For the text-containing cell, return its midpoint in [x, y] coordinate format. 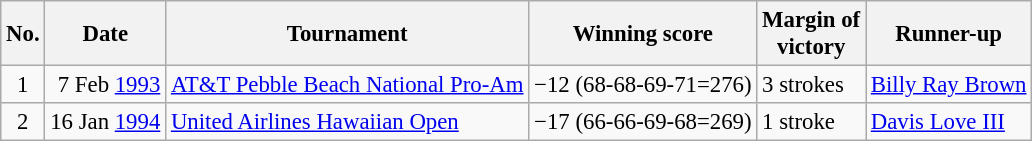
2 [23, 122]
No. [23, 34]
1 stroke [812, 122]
Margin ofvictory [812, 34]
Tournament [348, 34]
Winning score [643, 34]
AT&T Pebble Beach National Pro-Am [348, 85]
3 strokes [812, 85]
Runner-up [949, 34]
Billy Ray Brown [949, 85]
Davis Love III [949, 122]
−17 (66-66-69-68=269) [643, 122]
Date [106, 34]
16 Jan 1994 [106, 122]
7 Feb 1993 [106, 85]
1 [23, 85]
United Airlines Hawaiian Open [348, 122]
−12 (68-68-69-71=276) [643, 85]
